Find where the given text appears and provide that cell's center as [x, y] coordinate. 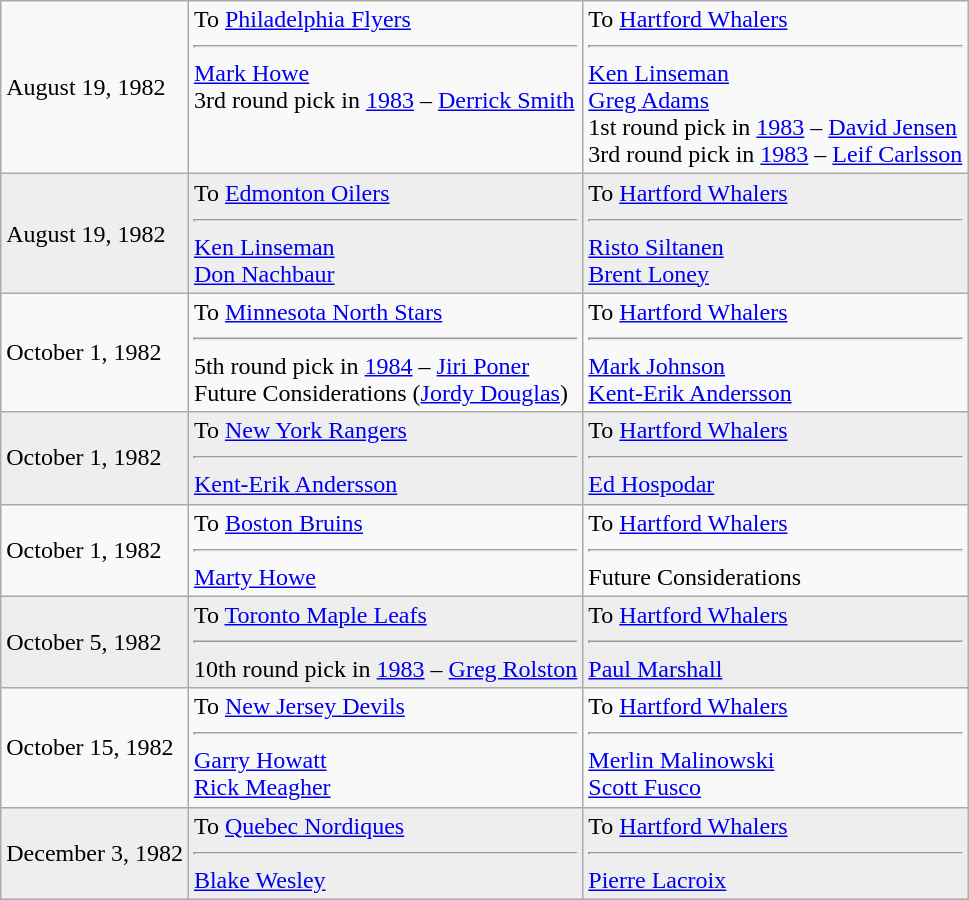
To New Jersey DevilsGarry Howatt Rick Meagher [385, 748]
To Toronto Maple Leafs10th round pick in 1983 – Greg Rolston [385, 642]
To Edmonton OilersKen Linseman Don Nachbaur [385, 234]
December 3, 1982 [95, 853]
To Hartford WhalersMerlin Malinowski Scott Fusco [776, 748]
October 5, 1982 [95, 642]
To Hartford WhalersPaul Marshall [776, 642]
To Hartford WhalersEd Hospodar [776, 458]
To Boston BruinsMarty Howe [385, 550]
To Quebec NordiquesBlake Wesley [385, 853]
To Minnesota North Stars5th round pick in 1984 – Jiri Poner Future Considerations (Jordy Douglas) [385, 352]
To Hartford WhalersKen Linseman Greg Adams 1st round pick in 1983 – David Jensen 3rd round pick in 1983 – Leif Carlsson [776, 88]
To Hartford WhalersMark Johnson Kent-Erik Andersson [776, 352]
To Philadelphia FlyersMark Howe 3rd round pick in 1983 – Derrick Smith [385, 88]
October 15, 1982 [95, 748]
To Hartford WhalersRisto Siltanen Brent Loney [776, 234]
To Hartford WhalersPierre Lacroix [776, 853]
To New York RangersKent-Erik Andersson [385, 458]
To Hartford WhalersFuture Considerations [776, 550]
